Pinpoint the cell where the given text exists, returning its (X, Y) midpoint coordinate. 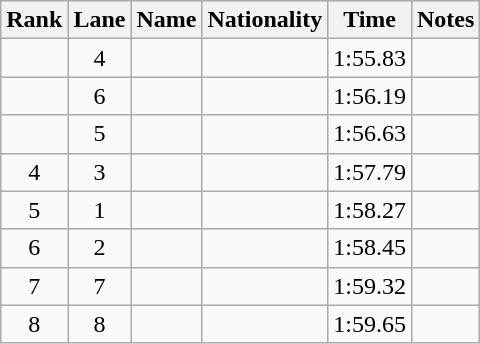
1:57.79 (370, 172)
2 (100, 248)
Lane (100, 20)
Rank (34, 20)
Time (370, 20)
3 (100, 172)
Name (166, 20)
1:56.63 (370, 134)
1:59.32 (370, 286)
1 (100, 210)
Notes (445, 20)
1:58.27 (370, 210)
1:59.65 (370, 324)
Nationality (265, 20)
1:58.45 (370, 248)
1:56.19 (370, 96)
1:55.83 (370, 58)
